Determine the [x, y] coordinate at the center of the cell enclosing the given text.  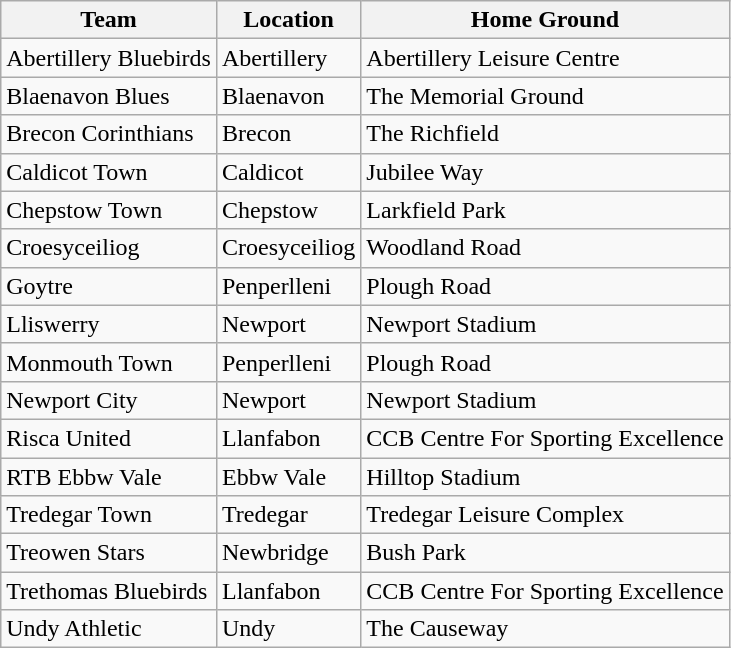
Caldicot Town [109, 172]
Abertillery [288, 58]
Hilltop Stadium [545, 477]
Location [288, 20]
The Memorial Ground [545, 96]
Ebbw Vale [288, 477]
Goytre [109, 286]
Newbridge [288, 553]
Abertillery Leisure Centre [545, 58]
Tredegar Town [109, 515]
Treowen Stars [109, 553]
Chepstow [288, 210]
Woodland Road [545, 248]
Bush Park [545, 553]
The Causeway [545, 629]
Trethomas Bluebirds [109, 591]
Newport City [109, 400]
Blaenavon Blues [109, 96]
Undy [288, 629]
Lliswerry [109, 324]
Team [109, 20]
Brecon [288, 134]
Abertillery Bluebirds [109, 58]
The Richfield [545, 134]
RTB Ebbw Vale [109, 477]
Brecon Corinthians [109, 134]
Undy Athletic [109, 629]
Blaenavon [288, 96]
Risca United [109, 438]
Larkfield Park [545, 210]
Jubilee Way [545, 172]
Monmouth Town [109, 362]
Chepstow Town [109, 210]
Home Ground [545, 20]
Caldicot [288, 172]
Tredegar [288, 515]
Tredegar Leisure Complex [545, 515]
